For the text-containing cell, return its midpoint in (x, y) coordinate format. 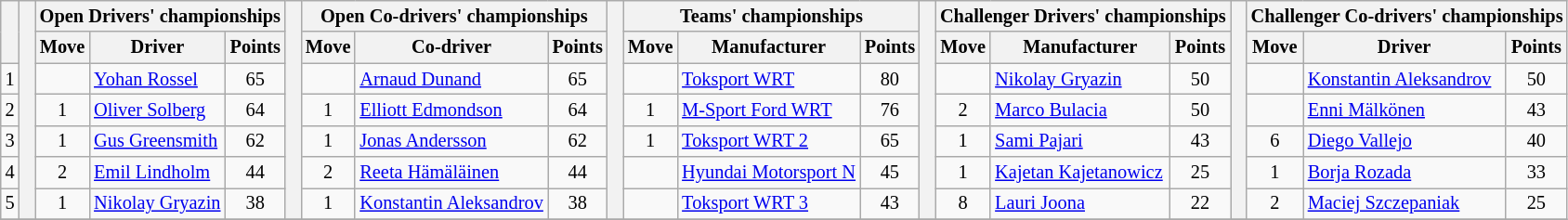
Maciej Szczepaniak (1405, 203)
Lauri Joona (1079, 203)
Emil Lindholm (157, 173)
Teams' championships (771, 16)
Challenger Co-drivers' championships (1407, 16)
5 (10, 203)
40 (1536, 141)
Co-driver (451, 47)
45 (890, 173)
Toksport WRT 3 (769, 203)
Elliott Edmondson (451, 110)
Sami Pajari (1079, 141)
Jonas Andersson (451, 141)
76 (890, 110)
Hyundai Motorsport N (769, 173)
Borja Rozada (1405, 173)
Gus Greensmith (157, 141)
33 (1536, 173)
Toksport WRT 2 (769, 141)
Toksport WRT (769, 79)
4 (10, 173)
Marco Bulacia (1079, 110)
8 (962, 203)
Open Drivers' championships (160, 16)
6 (1274, 141)
Reeta Hämäläinen (451, 173)
Open Co-drivers' championships (454, 16)
Diego Vallejo (1405, 141)
Oliver Solberg (157, 110)
80 (890, 79)
Arnaud Dunand (451, 79)
M-Sport Ford WRT (769, 110)
22 (1200, 203)
3 (10, 141)
Yohan Rossel (157, 79)
Challenger Drivers' championships (1083, 16)
Enni Mälkönen (1405, 110)
Kajetan Kajetanowicz (1079, 173)
